Provide the [x, y] coordinate of the cell's center where the given text is located.  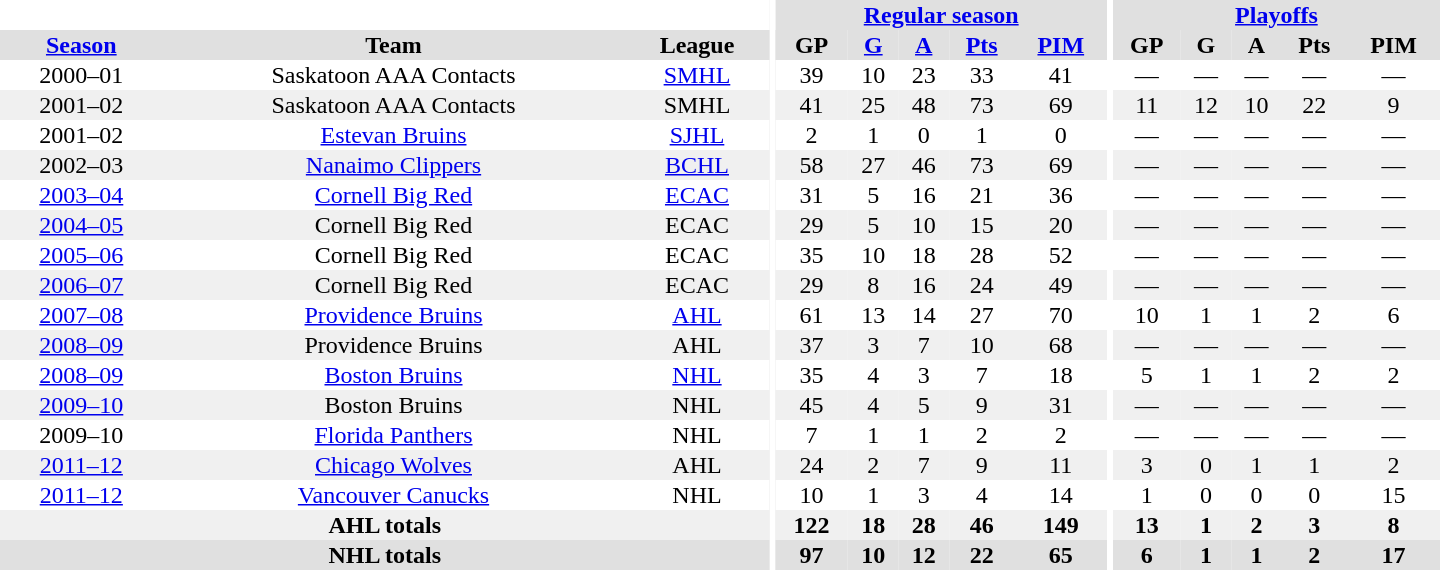
Nanaimo Clippers [394, 165]
23 [924, 75]
Team [394, 45]
AHL totals [385, 525]
2002–03 [82, 165]
2004–05 [82, 225]
20 [1060, 225]
Regular season [941, 15]
37 [812, 345]
49 [1060, 285]
36 [1060, 195]
58 [812, 165]
Chicago Wolves [394, 465]
65 [1060, 555]
45 [812, 405]
SJHL [696, 135]
52 [1060, 255]
BCHL [696, 165]
2006–07 [82, 285]
21 [982, 195]
33 [982, 75]
2003–04 [82, 195]
2000–01 [82, 75]
Playoffs [1276, 15]
NHL totals [385, 555]
Florida Panthers [394, 435]
97 [812, 555]
48 [924, 105]
61 [812, 315]
Vancouver Canucks [394, 495]
70 [1060, 315]
Season [82, 45]
Estevan Bruins [394, 135]
2007–08 [82, 315]
39 [812, 75]
25 [873, 105]
149 [1060, 525]
2005–06 [82, 255]
17 [1394, 555]
League [696, 45]
122 [812, 525]
68 [1060, 345]
